Identify which cell holds the provided text, then report its (x, y) central coordinate. 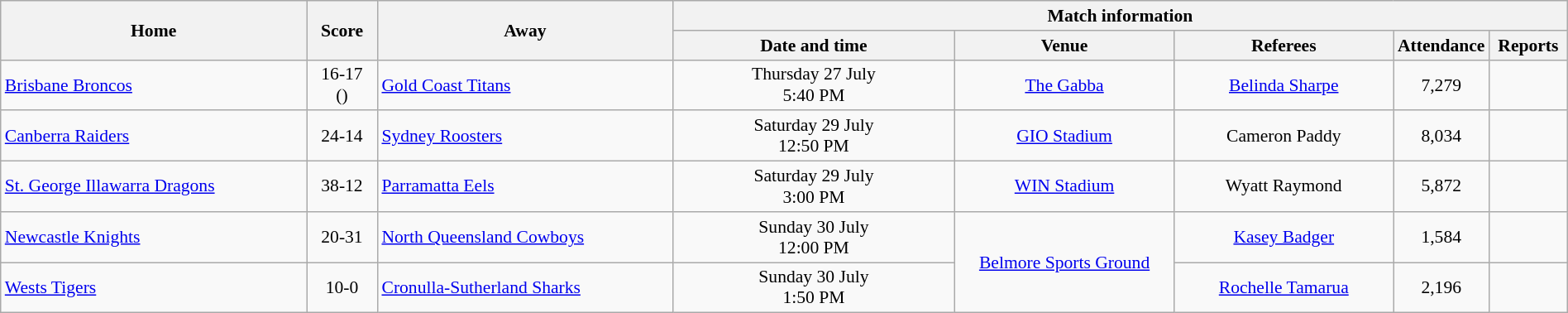
Date and time (814, 46)
20-31 (342, 237)
Belinda Sharpe (1284, 84)
2,196 (1441, 288)
Newcastle Knights (154, 237)
Match information (1120, 16)
8,034 (1441, 136)
Saturday 29 July12:50 PM (814, 136)
GIO Stadium (1064, 136)
Gold Coast Titans (524, 84)
16-17() (342, 84)
WIN Stadium (1064, 187)
Attendance (1441, 46)
St. George Illawarra Dragons (154, 187)
7,279 (1441, 84)
Score (342, 30)
Parramatta Eels (524, 187)
Belmore Sports Ground (1064, 262)
Sunday 30 July1:50 PM (814, 288)
10-0 (342, 288)
1,584 (1441, 237)
Sunday 30 July12:00 PM (814, 237)
Cronulla-Sutherland Sharks (524, 288)
Sydney Roosters (524, 136)
Venue (1064, 46)
Rochelle Tamarua (1284, 288)
The Gabba (1064, 84)
Referees (1284, 46)
Wyatt Raymond (1284, 187)
Canberra Raiders (154, 136)
Brisbane Broncos (154, 84)
Away (524, 30)
Cameron Paddy (1284, 136)
Saturday 29 July3:00 PM (814, 187)
Reports (1528, 46)
Thursday 27 July5:40 PM (814, 84)
38-12 (342, 187)
Wests Tigers (154, 288)
Home (154, 30)
24-14 (342, 136)
5,872 (1441, 187)
Kasey Badger (1284, 237)
North Queensland Cowboys (524, 237)
